From the cell containing the given text, extract its center point as (X, Y) coordinate. 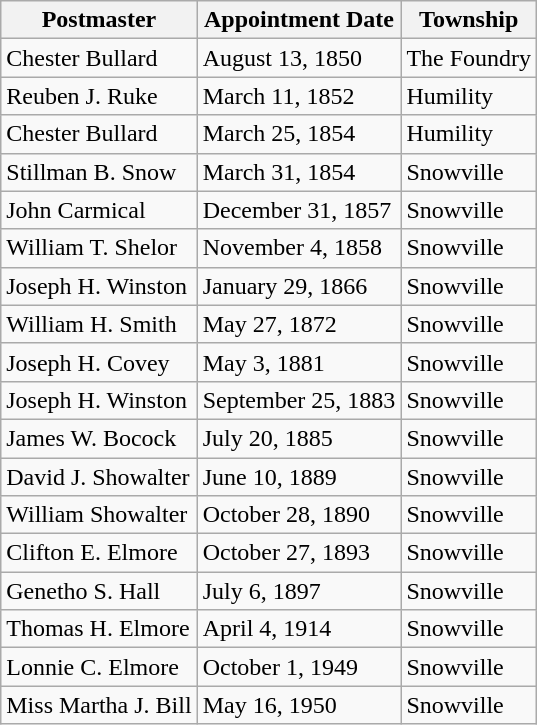
Genetho S. Hall (99, 591)
Township (469, 20)
January 29, 1866 (299, 286)
Thomas H. Elmore (99, 629)
Reuben J. Ruke (99, 96)
Appointment Date (299, 20)
William T. Shelor (99, 248)
Joseph H. Covey (99, 362)
April 4, 1914 (299, 629)
Lonnie C. Elmore (99, 667)
March 31, 1854 (299, 172)
The Foundry (469, 58)
Postmaster (99, 20)
June 10, 1889 (299, 477)
John Carmical (99, 210)
William H. Smith (99, 324)
March 25, 1854 (299, 134)
October 27, 1893 (299, 553)
James W. Bocock (99, 438)
July 6, 1897 (299, 591)
Miss Martha J. Bill (99, 705)
David J. Showalter (99, 477)
October 28, 1890 (299, 515)
March 11, 1852 (299, 96)
May 3, 1881 (299, 362)
Stillman B. Snow (99, 172)
December 31, 1857 (299, 210)
William Showalter (99, 515)
August 13, 1850 (299, 58)
May 27, 1872 (299, 324)
Clifton E. Elmore (99, 553)
July 20, 1885 (299, 438)
September 25, 1883 (299, 400)
May 16, 1950 (299, 705)
November 4, 1858 (299, 248)
October 1, 1949 (299, 667)
